Provide the (X, Y) coordinate of the cell's center where the given text is located.  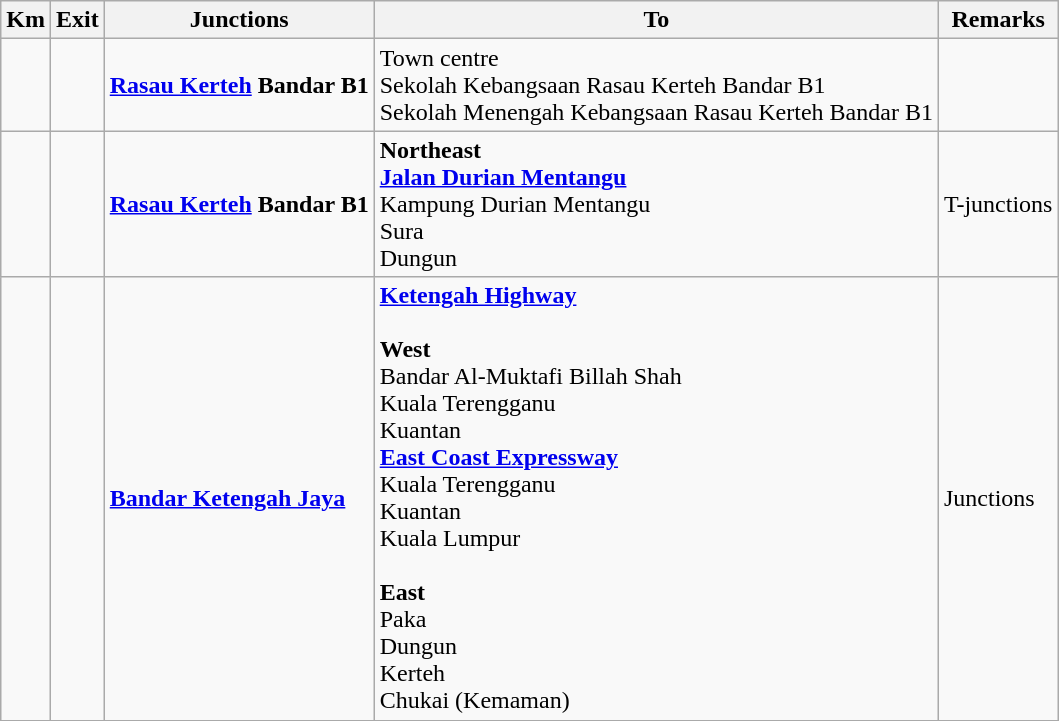
To (656, 20)
Exit (77, 20)
Remarks (998, 20)
Northeast Jalan Durian MentanguKampung Durian MentanguSuraDungun (656, 204)
T-junctions (998, 204)
Town centreSekolah Kebangsaan Rasau Kerteh Bandar B1Sekolah Menengah Kebangsaan Rasau Kerteh Bandar B1 (656, 85)
Bandar Ketengah Jaya (239, 498)
Km (26, 20)
